For the text-containing cell, return its midpoint in (X, Y) coordinate format. 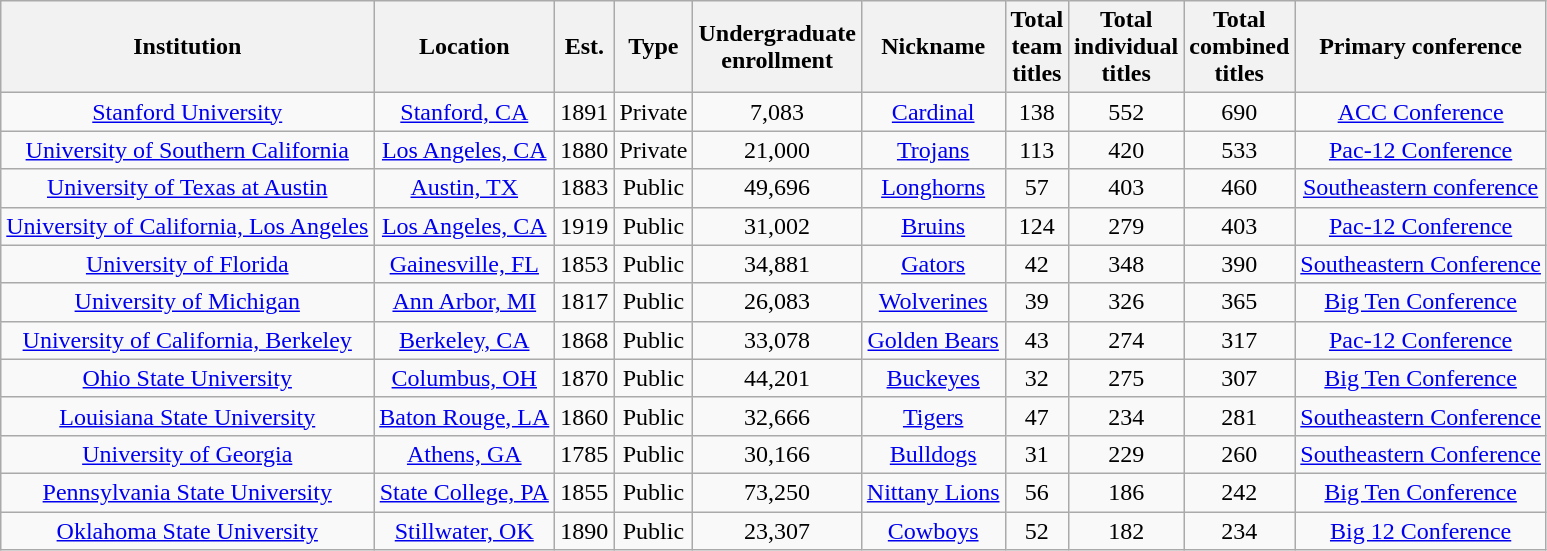
Bruins (933, 226)
31 (1037, 454)
Stanford University (188, 112)
Tigers (933, 416)
University of California, Los Angeles (188, 226)
Cowboys (933, 531)
326 (1126, 302)
Location (464, 47)
Nickname (933, 47)
307 (1240, 378)
275 (1126, 378)
281 (1240, 416)
University of California, Berkeley (188, 340)
Athens, GA (464, 454)
Pennsylvania State University (188, 492)
1853 (584, 264)
260 (1240, 454)
57 (1037, 188)
43 (1037, 340)
49,696 (777, 188)
229 (1126, 454)
460 (1240, 188)
University of Georgia (188, 454)
42 (1037, 264)
Undergraduateenrollment (777, 47)
Institution (188, 47)
52 (1037, 531)
56 (1037, 492)
7,083 (777, 112)
State College, PA (464, 492)
Est. (584, 47)
34,881 (777, 264)
73,250 (777, 492)
1860 (584, 416)
Gators (933, 264)
242 (1240, 492)
Columbus, OH (464, 378)
365 (1240, 302)
Ohio State University (188, 378)
University of Texas at Austin (188, 188)
1868 (584, 340)
University of Southern California (188, 150)
317 (1240, 340)
113 (1037, 150)
32 (1037, 378)
26,083 (777, 302)
Southeastern conference (1421, 188)
1785 (584, 454)
Bulldogs (933, 454)
ACC Conference (1421, 112)
33,078 (777, 340)
Longhorns (933, 188)
Golden Bears (933, 340)
Buckeyes (933, 378)
Louisiana State University (188, 416)
420 (1126, 150)
Stillwater, OK (464, 531)
Totalindividualtitles (1126, 47)
1880 (584, 150)
44,201 (777, 378)
Trojans (933, 150)
348 (1126, 264)
Wolverines (933, 302)
21,000 (777, 150)
186 (1126, 492)
Nittany Lions (933, 492)
Cardinal (933, 112)
47 (1037, 416)
124 (1037, 226)
39 (1037, 302)
Big 12 Conference (1421, 531)
1870 (584, 378)
1919 (584, 226)
690 (1240, 112)
Primary conference (1421, 47)
1855 (584, 492)
1817 (584, 302)
30,166 (777, 454)
Totalcombinedtitles (1240, 47)
Stanford, CA (464, 112)
23,307 (777, 531)
Totalteamtitles (1037, 47)
Oklahoma State University (188, 531)
279 (1126, 226)
1891 (584, 112)
Berkeley, CA (464, 340)
552 (1126, 112)
390 (1240, 264)
Austin, TX (464, 188)
1883 (584, 188)
Type (654, 47)
182 (1126, 531)
Baton Rouge, LA (464, 416)
Ann Arbor, MI (464, 302)
533 (1240, 150)
University of Florida (188, 264)
274 (1126, 340)
Gainesville, FL (464, 264)
138 (1037, 112)
32,666 (777, 416)
University of Michigan (188, 302)
31,002 (777, 226)
1890 (584, 531)
